Provide the [x, y] coordinate of the cell's center where the given text is located.  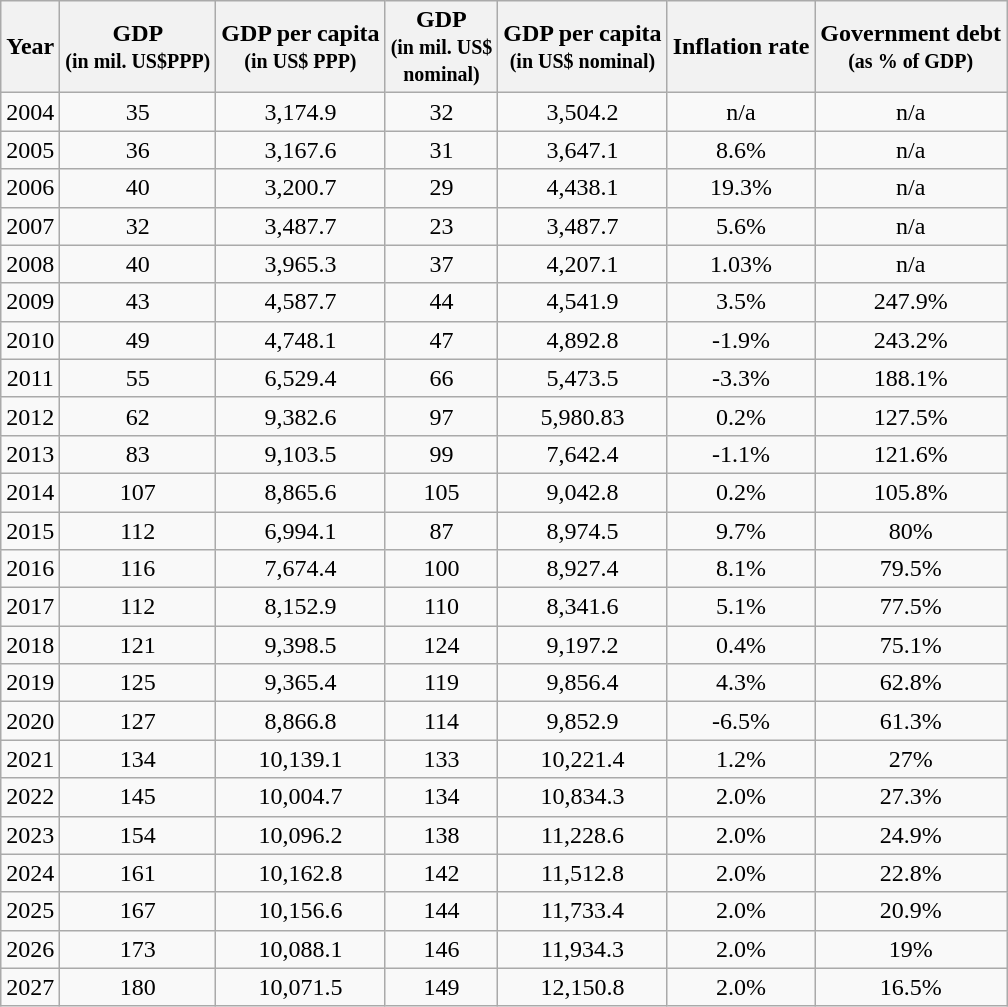
47 [442, 340]
3,504.2 [582, 112]
5.6% [741, 226]
87 [442, 531]
173 [138, 949]
10,004.7 [300, 797]
6,529.4 [300, 378]
2010 [30, 340]
29 [442, 188]
7,674.4 [300, 569]
2005 [30, 150]
145 [138, 797]
2006 [30, 188]
243.2% [911, 340]
2027 [30, 987]
31 [442, 150]
2017 [30, 607]
16.5% [911, 987]
9,852.9 [582, 721]
62.8% [911, 683]
-6.5% [741, 721]
180 [138, 987]
22.8% [911, 873]
8.6% [741, 150]
10,071.5 [300, 987]
GDP per capita(in US$ PPP) [300, 47]
4,748.1 [300, 340]
2018 [30, 645]
20.9% [911, 911]
7,642.4 [582, 454]
4,438.1 [582, 188]
GDP per capita(in US$ nominal) [582, 47]
105 [442, 492]
35 [138, 112]
77.5% [911, 607]
2025 [30, 911]
8,866.8 [300, 721]
Government debt(as % of GDP) [911, 47]
142 [442, 873]
1.03% [741, 264]
119 [442, 683]
8,152.9 [300, 607]
6,994.1 [300, 531]
2007 [30, 226]
-1.9% [741, 340]
Inflation rate [741, 47]
10,834.3 [582, 797]
19% [911, 949]
5,473.5 [582, 378]
49 [138, 340]
9,856.4 [582, 683]
133 [442, 759]
138 [442, 835]
10,221.4 [582, 759]
12,150.8 [582, 987]
247.9% [911, 302]
2020 [30, 721]
97 [442, 416]
99 [442, 454]
9,103.5 [300, 454]
127 [138, 721]
9,365.4 [300, 683]
-3.3% [741, 378]
55 [138, 378]
66 [442, 378]
8,865.6 [300, 492]
2024 [30, 873]
24.9% [911, 835]
9,382.6 [300, 416]
8,974.5 [582, 531]
2019 [30, 683]
79.5% [911, 569]
11,934.3 [582, 949]
3,965.3 [300, 264]
114 [442, 721]
75.1% [911, 645]
127.5% [911, 416]
-1.1% [741, 454]
107 [138, 492]
188.1% [911, 378]
3.5% [741, 302]
8,927.4 [582, 569]
10,139.1 [300, 759]
144 [442, 911]
2023 [30, 835]
2004 [30, 112]
43 [138, 302]
154 [138, 835]
2009 [30, 302]
2021 [30, 759]
8.1% [741, 569]
61.3% [911, 721]
4,892.8 [582, 340]
10,156.6 [300, 911]
11,733.4 [582, 911]
11,228.6 [582, 835]
149 [442, 987]
9.7% [741, 531]
10,096.2 [300, 835]
44 [442, 302]
110 [442, 607]
3,174.9 [300, 112]
2011 [30, 378]
3,200.7 [300, 188]
2016 [30, 569]
37 [442, 264]
36 [138, 150]
125 [138, 683]
GDP(in mil. US$nominal) [442, 47]
105.8% [911, 492]
2014 [30, 492]
121.6% [911, 454]
3,647.1 [582, 150]
5,980.83 [582, 416]
124 [442, 645]
2022 [30, 797]
11,512.8 [582, 873]
83 [138, 454]
27.3% [911, 797]
2015 [30, 531]
0.4% [741, 645]
10,162.8 [300, 873]
4,587.7 [300, 302]
3,167.6 [300, 150]
167 [138, 911]
10,088.1 [300, 949]
5.1% [741, 607]
23 [442, 226]
8,341.6 [582, 607]
146 [442, 949]
2026 [30, 949]
62 [138, 416]
100 [442, 569]
19.3% [741, 188]
121 [138, 645]
27% [911, 759]
4,207.1 [582, 264]
GDP(in mil. US$PPP) [138, 47]
4.3% [741, 683]
9,042.8 [582, 492]
1.2% [741, 759]
80% [911, 531]
9,398.5 [300, 645]
2008 [30, 264]
4,541.9 [582, 302]
161 [138, 873]
2012 [30, 416]
2013 [30, 454]
Year [30, 47]
116 [138, 569]
9,197.2 [582, 645]
